Pinpoint the cell where the given text exists, returning its (x, y) midpoint coordinate. 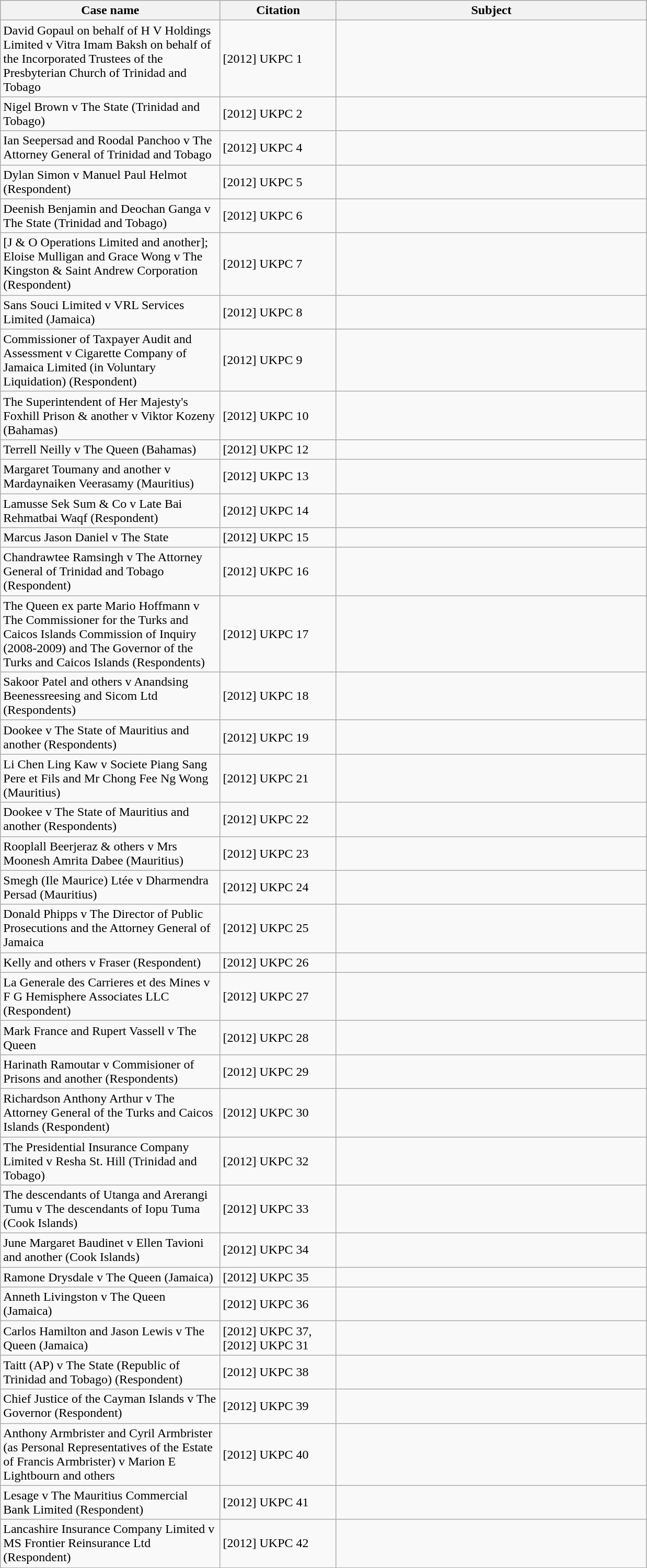
June Margaret Baudinet v Ellen Tavioni and another (Cook Islands) (110, 1250)
Harinath Ramoutar v Commisioner of Prisons and another (Respondents) (110, 1071)
La Generale des Carrieres et des Mines v F G Hemisphere Associates LLC (Respondent) (110, 996)
Lancashire Insurance Company Limited v MS Frontier Reinsurance Ltd (Respondent) (110, 1543)
[2012] UKPC 9 (278, 360)
Nigel Brown v The State (Trinidad and Tobago) (110, 114)
Taitt (AP) v The State (Republic of Trinidad and Tobago) (Respondent) (110, 1372)
[2012] UKPC 29 (278, 1071)
[2012] UKPC 13 (278, 476)
[2012] UKPC 16 (278, 572)
[2012] UKPC 17 (278, 634)
Mark France and Rupert Vassell v The Queen (110, 1038)
Deenish Benjamin and Deochan Ganga v The State (Trinidad and Tobago) (110, 215)
Case name (110, 10)
[2012] UKPC 36 (278, 1304)
[2012] UKPC 41 (278, 1502)
[2012] UKPC 28 (278, 1038)
[2012] UKPC 24 (278, 887)
[2012] UKPC 23 (278, 854)
[2012] UKPC 30 (278, 1112)
[2012] UKPC 27 (278, 996)
Rooplall Beerjeraz & others v Mrs Moonesh Amrita Dabee (Mauritius) (110, 854)
[2012] UKPC 15 (278, 538)
Dylan Simon v Manuel Paul Helmot (Respondent) (110, 182)
[2012] UKPC 2 (278, 114)
[2012] UKPC 32 (278, 1161)
Margaret Toumany and another v Mardaynaiken Veerasamy (Mauritius) (110, 476)
Sakoor Patel and others v Anandsing Beenessreesing and Sicom Ltd (Respondents) (110, 696)
Smegh (Ile Maurice) Ltée v Dharmendra Persad (Mauritius) (110, 887)
Lamusse Sek Sum & Co v Late Bai Rehmatbai Waqf (Respondent) (110, 510)
[2012] UKPC 10 (278, 415)
[2012] UKPC 12 (278, 449)
Li Chen Ling Kaw v Societe Piang Sang Pere et Fils and Mr Chong Fee Ng Wong (Mauritius) (110, 778)
[2012] UKPC 5 (278, 182)
Ramone Drysdale v The Queen (Jamaica) (110, 1277)
[2012] UKPC 26 (278, 962)
Chief Justice of the Cayman Islands v The Governor (Respondent) (110, 1406)
[2012] UKPC 37, [2012] UKPC 31 (278, 1338)
[2012] UKPC 7 (278, 264)
[2012] UKPC 33 (278, 1209)
[J & O Operations Limited and another]; Eloise Mulligan and Grace Wong v The Kingston & Saint Andrew Corporation (Respondent) (110, 264)
[2012] UKPC 4 (278, 147)
[2012] UKPC 34 (278, 1250)
[2012] UKPC 40 (278, 1454)
Donald Phipps v The Director of Public Prosecutions and the Attorney General of Jamaica (110, 928)
Lesage v The Mauritius Commercial Bank Limited (Respondent) (110, 1502)
Subject (491, 10)
Chandrawtee Ramsingh v The Attorney General of Trinidad and Tobago (Respondent) (110, 572)
Carlos Hamilton and Jason Lewis v The Queen (Jamaica) (110, 1338)
The descendants of Utanga and Arerangi Tumu v The descendants of Iopu Tuma (Cook Islands) (110, 1209)
Sans Souci Limited v VRL Services Limited (Jamaica) (110, 312)
Terrell Neilly v The Queen (Bahamas) (110, 449)
Anthony Armbrister and Cyril Armbrister (as Personal Representatives of the Estate of Francis Armbrister) v Marion E Lightbourn and others (110, 1454)
Commissioner of Taxpayer Audit and Assessment v Cigarette Company of Jamaica Limited (in Voluntary Liquidation) (Respondent) (110, 360)
Citation (278, 10)
[2012] UKPC 14 (278, 510)
[2012] UKPC 19 (278, 737)
[2012] UKPC 21 (278, 778)
Ian Seepersad and Roodal Panchoo v The Attorney General of Trinidad and Tobago (110, 147)
[2012] UKPC 42 (278, 1543)
[2012] UKPC 22 (278, 819)
Anneth Livingston v The Queen (Jamaica) (110, 1304)
Kelly and others v Fraser (Respondent) (110, 962)
[2012] UKPC 18 (278, 696)
The Superintendent of Her Majesty's Foxhill Prison & another v Viktor Kozeny (Bahamas) (110, 415)
[2012] UKPC 8 (278, 312)
[2012] UKPC 39 (278, 1406)
[2012] UKPC 6 (278, 215)
Richardson Anthony Arthur v The Attorney General of the Turks and Caicos Islands (Respondent) (110, 1112)
[2012] UKPC 1 (278, 59)
[2012] UKPC 35 (278, 1277)
[2012] UKPC 25 (278, 928)
Marcus Jason Daniel v The State (110, 538)
[2012] UKPC 38 (278, 1372)
The Presidential Insurance Company Limited v Resha St. Hill (Trinidad and Tobago) (110, 1161)
